Locate the cell with the specified text and output its [X, Y] center coordinate. 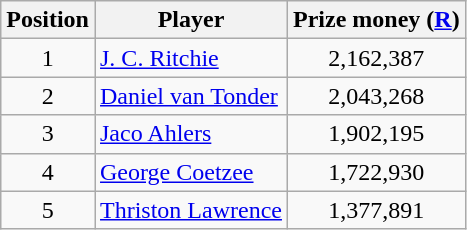
5 [48, 210]
1,722,930 [376, 172]
1 [48, 58]
2,043,268 [376, 96]
3 [48, 134]
Jaco Ahlers [190, 134]
J. C. Ritchie [190, 58]
2,162,387 [376, 58]
4 [48, 172]
Position [48, 20]
Player [190, 20]
2 [48, 96]
1,377,891 [376, 210]
Thriston Lawrence [190, 210]
Prize money (R) [376, 20]
Daniel van Tonder [190, 96]
1,902,195 [376, 134]
George Coetzee [190, 172]
